Output the (x, y) coordinate of the center of the cell containing the given text.  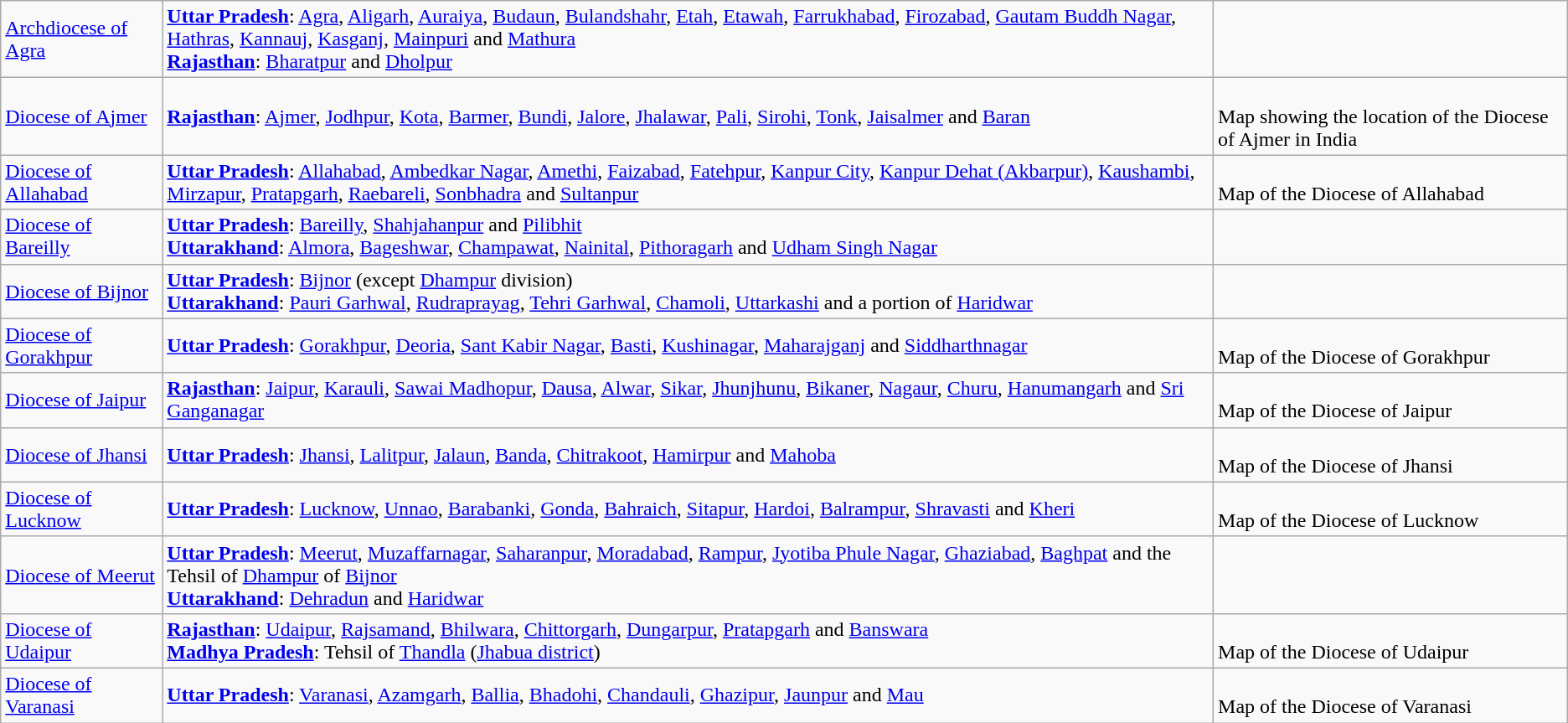
Diocese of Udaipur (82, 640)
Map of the Diocese of Jhansi (1390, 454)
Uttar Pradesh: Bareilly, Shahjahanpur and PilibhitUttarakhand: Almora, Bageshwar, Champawat, Nainital, Pithoragarh and Udham Singh Nagar (689, 236)
Map of the Diocese of Lucknow (1390, 509)
Map of the Diocese of Varanasi (1390, 695)
Diocese of Meerut (82, 575)
Rajasthan: Udaipur, Rajsamand, Bhilwara, Chittorgarh, Dungarpur, Pratapgarh and BanswaraMadhya Pradesh: Tehsil of Thandla (Jhabua district) (689, 640)
Uttar Pradesh: Gorakhpur, Deoria, Sant Kabir Nagar, Basti, Kushinagar, Maharajganj and Siddharthnagar (689, 345)
Uttar Pradesh: Bijnor (except Dhampur division)Uttarakhand: Pauri Garhwal, Rudraprayag, Tehri Garhwal, Chamoli, Uttarkashi and a portion of Haridwar (689, 292)
Diocese of Gorakhpur (82, 345)
Uttar Pradesh: Varanasi, Azamgarh, Ballia, Bhadohi, Chandauli, Ghazipur, Jaunpur and Mau (689, 695)
Uttar Pradesh: Jhansi, Lalitpur, Jalaun, Banda, Chitrakoot, Hamirpur and Mahoba (689, 454)
Map of the Diocese of Gorakhpur (1390, 345)
Uttar Pradesh: Lucknow, Unnao, Barabanki, Gonda, Bahraich, Sitapur, Hardoi, Balrampur, Shravasti and Kheri (689, 509)
Diocese of Bijnor (82, 292)
Diocese of Jaipur (82, 400)
Rajasthan: Ajmer, Jodhpur, Kota, Barmer, Bundi, Jalore, Jhalawar, Pali, Sirohi, Tonk, Jaisalmer and Baran (689, 116)
Diocese of Ajmer (82, 116)
Diocese of Allahabad (82, 183)
Archdiocese of Agra (82, 39)
Diocese of Jhansi (82, 454)
Map of the Diocese of Jaipur (1390, 400)
Rajasthan: Jaipur, Karauli, Sawai Madhopur, Dausa, Alwar, Sikar, Jhunjhunu, Bikaner, Nagaur, Churu, Hanumangarh and Sri Ganganagar (689, 400)
Diocese of Varanasi (82, 695)
Map of the Diocese of Allahabad (1390, 183)
Map of the Diocese of Udaipur (1390, 640)
Diocese of Lucknow (82, 509)
Map showing the location of the Diocese of Ajmer in India (1390, 116)
Diocese of Bareilly (82, 236)
